Determine the (x, y) coordinate at the center of the cell enclosing the given text.  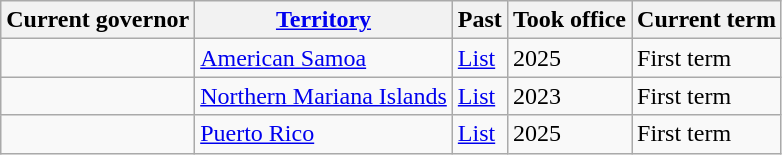
Took office (569, 20)
American Samoa (324, 58)
Current term (707, 20)
Puerto Rico (324, 134)
Northern Mariana Islands (324, 96)
2023 (569, 96)
Past (480, 20)
Current governor (98, 20)
Territory (324, 20)
